Find where the given text appears and provide that cell's center as [x, y] coordinate. 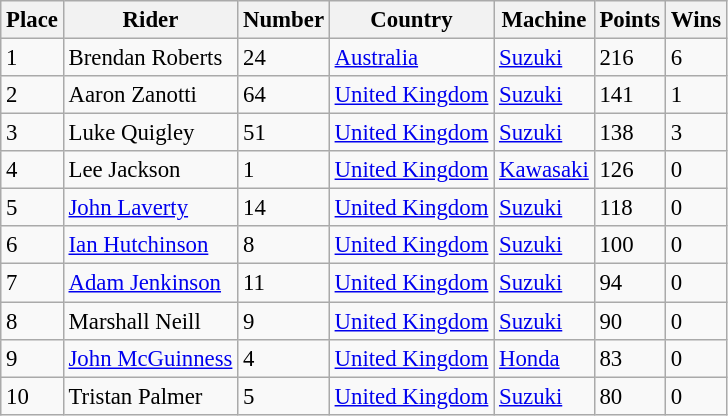
80 [630, 396]
Ian Hutchinson [150, 245]
Number [284, 20]
Wins [696, 20]
Brendan Roberts [150, 58]
John Laverty [150, 208]
Adam Jenkinson [150, 283]
Australia [411, 58]
94 [630, 283]
John McGuinness [150, 358]
216 [630, 58]
141 [630, 95]
138 [630, 133]
7 [32, 283]
83 [630, 358]
10 [32, 396]
14 [284, 208]
Country [411, 20]
100 [630, 245]
Machine [544, 20]
90 [630, 321]
Kawasaki [544, 170]
24 [284, 58]
51 [284, 133]
Rider [150, 20]
11 [284, 283]
Aaron Zanotti [150, 95]
Honda [544, 358]
126 [630, 170]
Lee Jackson [150, 170]
2 [32, 95]
64 [284, 95]
Tristan Palmer [150, 396]
Marshall Neill [150, 321]
Place [32, 20]
Luke Quigley [150, 133]
Points [630, 20]
118 [630, 208]
